From the cell containing the given text, extract its center point as [x, y] coordinate. 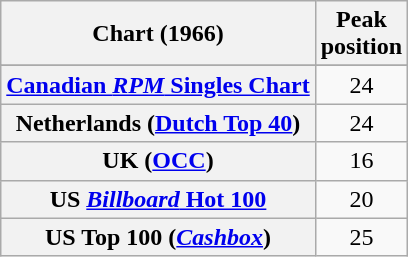
20 [361, 199]
UK (OCC) [158, 161]
Canadian RPM Singles Chart [158, 85]
Chart (1966) [158, 34]
Netherlands (Dutch Top 40) [158, 123]
25 [361, 237]
16 [361, 161]
US Billboard Hot 100 [158, 199]
US Top 100 (Cashbox) [158, 237]
Peakposition [361, 34]
